Find where the given text appears and provide that cell's center as [x, y] coordinate. 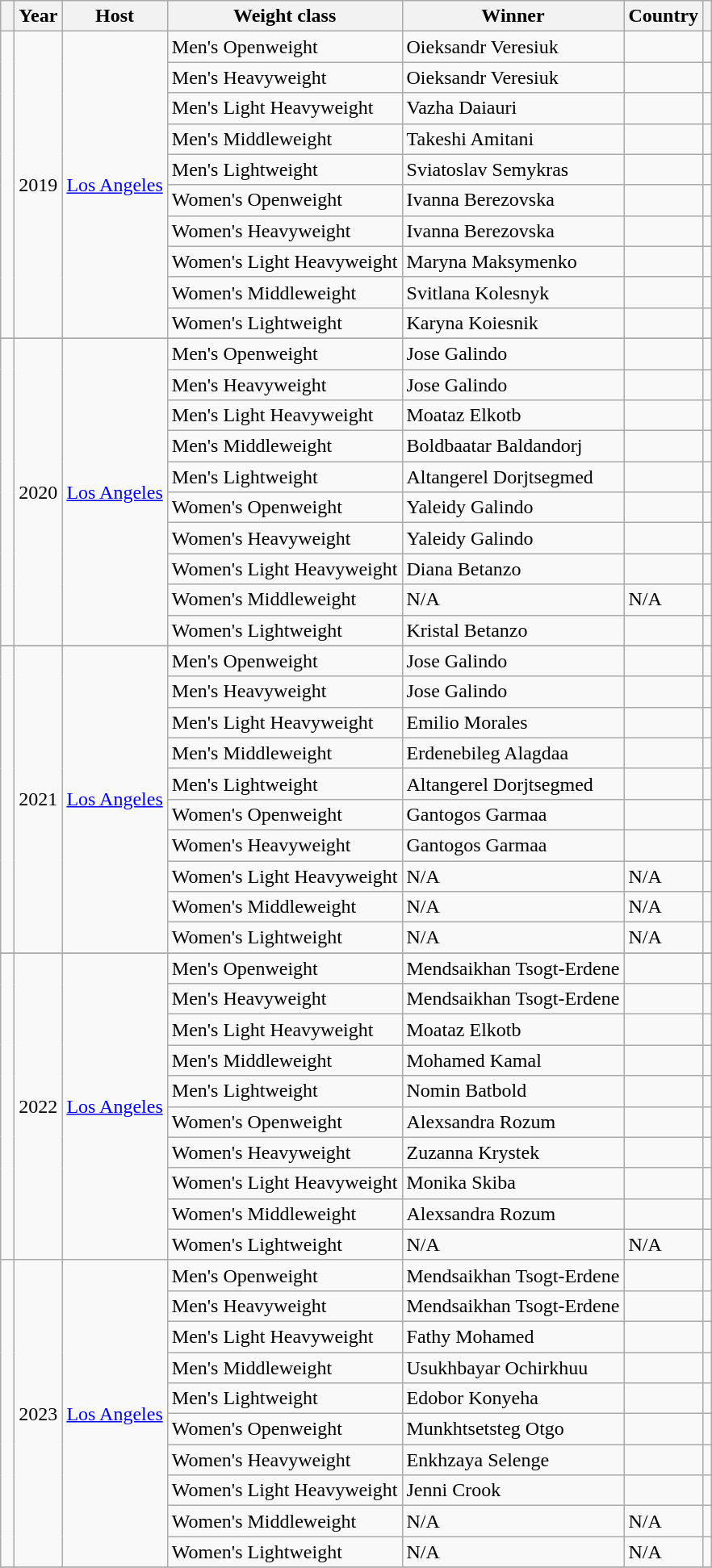
Host [115, 16]
Zuzanna Krystek [513, 1152]
Country [664, 16]
Boldbaatar Baldandorj [513, 446]
2023 [39, 1414]
Sviatoslav Semykras [513, 169]
Takeshi Amitani [513, 139]
Svitlana Kolesnyk [513, 292]
Enkhzaya Selenge [513, 1460]
Kristal Betanzo [513, 630]
Vazha Daiauri [513, 108]
Munkhtsetsteg Otgo [513, 1429]
2020 [39, 492]
Mohamed Kamal [513, 1060]
Emilio Morales [513, 722]
Year [39, 16]
2019 [39, 186]
Weight class [284, 16]
Erdenebileg Alagdaa [513, 753]
Nomin Batbold [513, 1091]
Jenni Crook [513, 1491]
Usukhbayar Ochirkhuu [513, 1368]
2021 [39, 799]
2022 [39, 1107]
Fathy Mohamed [513, 1336]
Maryna Maksymenko [513, 261]
Winner [513, 16]
Karyna Koiesnik [513, 323]
Edobor Konyeha [513, 1399]
Diana Betanzo [513, 569]
Monika Skiba [513, 1183]
